Return (X, Y) of the center of cell containing provided text 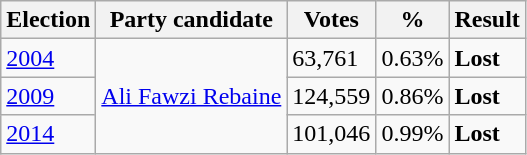
% (412, 20)
Election (48, 20)
Ali Fawzi Rebaine (192, 96)
0.99% (412, 134)
2004 (48, 58)
Result (487, 20)
101,046 (332, 134)
63,761 (332, 58)
0.63% (412, 58)
2014 (48, 134)
2009 (48, 96)
124,559 (332, 96)
0.86% (412, 96)
Party candidate (192, 20)
Votes (332, 20)
